For the text-containing cell, return its midpoint in [X, Y] coordinate format. 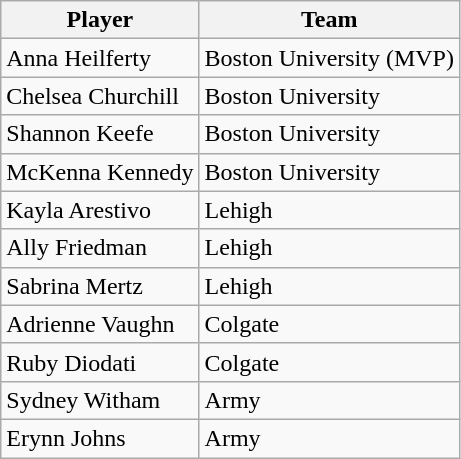
Team [329, 20]
Kayla Arestivo [100, 210]
Sabrina Mertz [100, 286]
Shannon Keefe [100, 134]
Player [100, 20]
Erynn Johns [100, 438]
Ruby Diodati [100, 362]
Anna Heilferty [100, 58]
Ally Friedman [100, 248]
Boston University (MVP) [329, 58]
Chelsea Churchill [100, 96]
Adrienne Vaughn [100, 324]
McKenna Kennedy [100, 172]
Sydney Witham [100, 400]
